Locate the cell with the specified text and output its (X, Y) center coordinate. 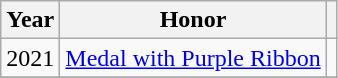
Honor (193, 20)
Year (30, 20)
Medal with Purple Ribbon (193, 58)
2021 (30, 58)
